Identify which cell holds the provided text, then report its (X, Y) central coordinate. 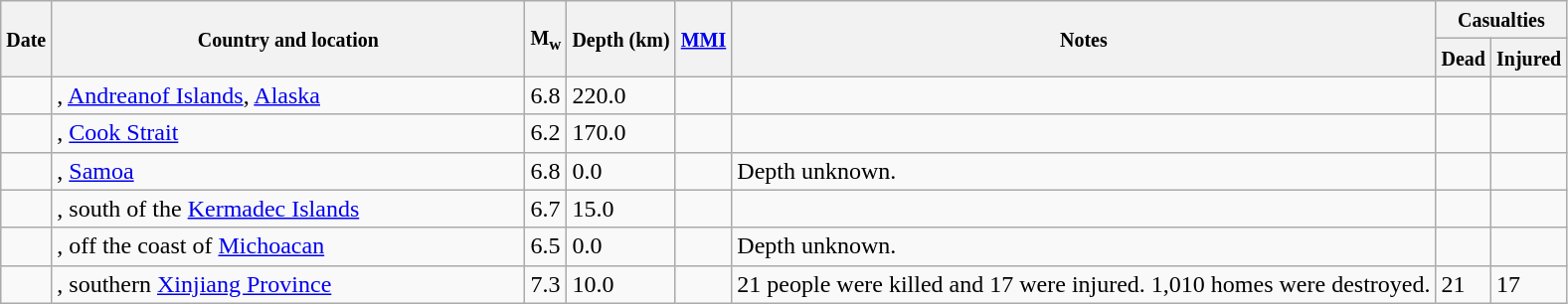
, Samoa (288, 171)
MMI (704, 39)
15.0 (620, 209)
170.0 (620, 133)
Date (26, 39)
17 (1529, 284)
, Andreanof Islands, Alaska (288, 95)
, southern Xinjiang Province (288, 284)
Depth (km) (620, 39)
Casualties (1501, 20)
Notes (1084, 39)
Injured (1529, 58)
Country and location (288, 39)
, Cook Strait (288, 133)
21 (1464, 284)
6.7 (546, 209)
21 people were killed and 17 were injured. 1,010 homes were destroyed. (1084, 284)
Mw (546, 39)
10.0 (620, 284)
6.2 (546, 133)
220.0 (620, 95)
, south of the Kermadec Islands (288, 209)
7.3 (546, 284)
Dead (1464, 58)
, off the coast of Michoacan (288, 246)
6.5 (546, 246)
